Detect which cell encompasses the target text, then output its (x, y) center coordinate. 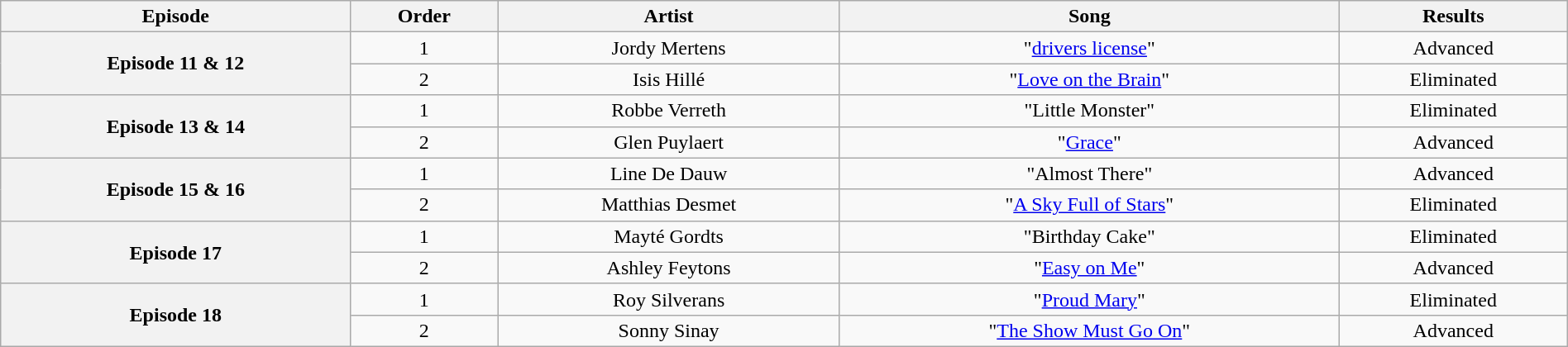
Order (424, 17)
"Love on the Brain" (1089, 79)
"drivers license" (1089, 48)
"Almost There" (1089, 173)
Results (1453, 17)
Song (1089, 17)
"Grace" (1089, 142)
"Birthday Cake" (1089, 236)
Mayté Gordts (669, 236)
Matthias Desmet (669, 205)
Ashley Feytons (669, 268)
"The Show Must Go On" (1089, 330)
Episode 13 & 14 (175, 126)
Episode 11 & 12 (175, 64)
Episode 18 (175, 315)
Line De Dauw (669, 173)
Artist (669, 17)
Isis Hillé (669, 79)
Glen Puylaert (669, 142)
Sonny Sinay (669, 330)
"Easy on Me" (1089, 268)
"Proud Mary" (1089, 299)
Episode 15 & 16 (175, 189)
Roy Silverans (669, 299)
"A Sky Full of Stars" (1089, 205)
Robbe Verreth (669, 111)
Episode 17 (175, 252)
Episode (175, 17)
"Little Monster" (1089, 111)
Jordy Mertens (669, 48)
